Locate the cell with the specified text and output its (x, y) center coordinate. 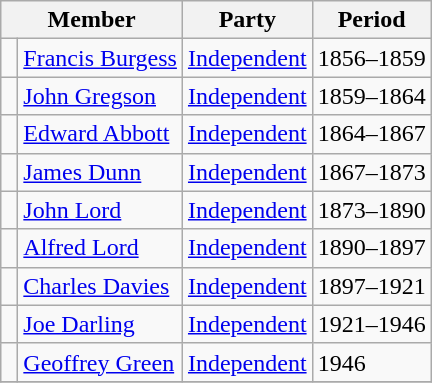
1897–1921 (372, 286)
1867–1873 (372, 172)
Charles Davies (100, 286)
Joe Darling (100, 324)
John Gregson (100, 96)
1890–1897 (372, 248)
Edward Abbott (100, 134)
Member (92, 20)
1873–1890 (372, 210)
James Dunn (100, 172)
Geoffrey Green (100, 362)
1864–1867 (372, 134)
John Lord (100, 210)
1856–1859 (372, 58)
Francis Burgess (100, 58)
Period (372, 20)
1921–1946 (372, 324)
1946 (372, 362)
Party (247, 20)
1859–1864 (372, 96)
Alfred Lord (100, 248)
